Return (X, Y) of the center of cell containing provided text 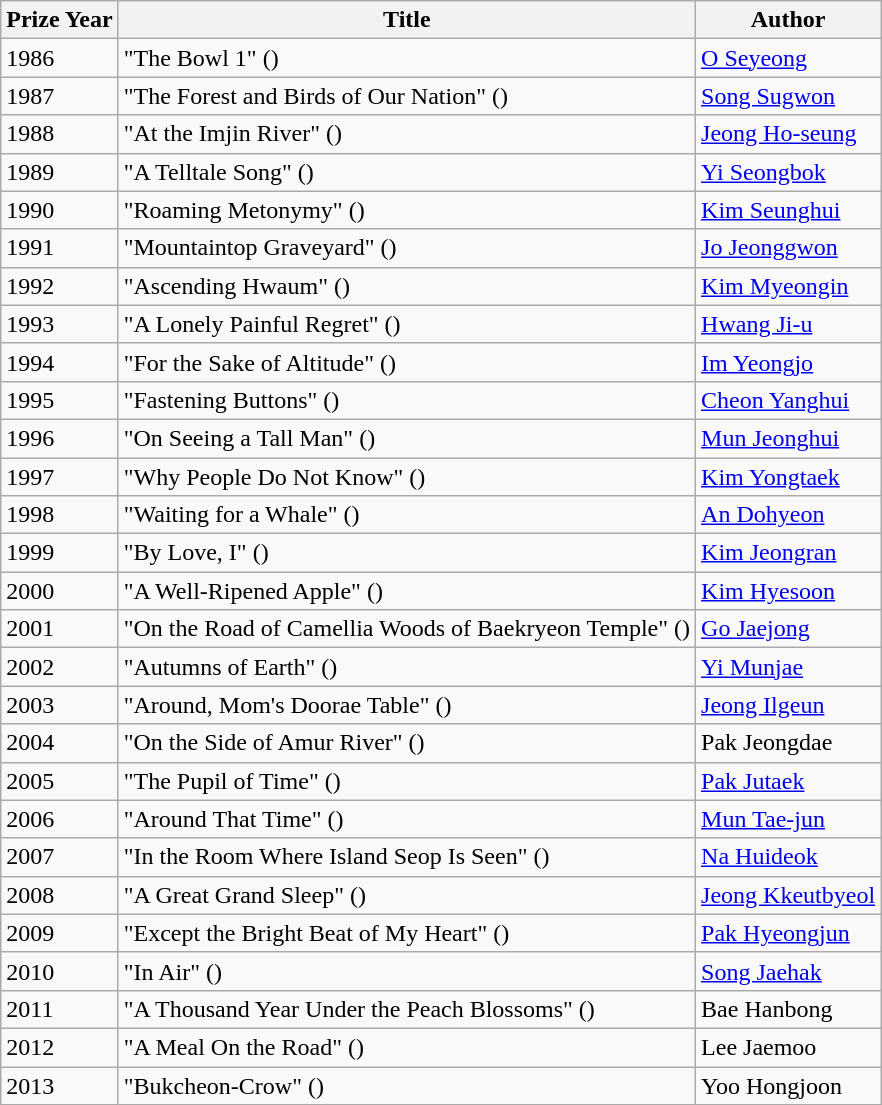
2008 (60, 895)
2000 (60, 591)
"A Thousand Year Under the Peach Blossoms" () (406, 1009)
"Around That Time" () (406, 819)
"Waiting for a Whale" () (406, 515)
"Roaming Metonymy" () (406, 210)
"The Pupil of Time" () (406, 781)
2005 (60, 781)
1992 (60, 286)
"Autumns of Earth" () (406, 667)
"For the Sake of Altitude" () (406, 362)
Prize Year (60, 20)
Author (788, 20)
"At the Imjin River" () (406, 134)
1995 (60, 400)
1993 (60, 324)
Jeong Kkeutbyeol (788, 895)
1997 (60, 477)
1990 (60, 210)
2013 (60, 1085)
1996 (60, 438)
"Except the Bright Beat of My Heart" () (406, 933)
Yoo Hongjoon (788, 1085)
"The Forest and Birds of Our Nation" () (406, 96)
2010 (60, 971)
2004 (60, 743)
"Fastening Buttons" () (406, 400)
Im Yeongjo (788, 362)
Jeong Ho-seung (788, 134)
"By Love, I" () (406, 553)
"A Lonely Painful Regret" () (406, 324)
An Dohyeon (788, 515)
1986 (60, 58)
Pak Jeongdae (788, 743)
Mun Jeonghui (788, 438)
"In Air" () (406, 971)
Kim Seunghui (788, 210)
Kim Jeongran (788, 553)
Song Jaehak (788, 971)
1989 (60, 172)
Go Jaejong (788, 629)
Yi Munjae (788, 667)
"Ascending Hwaum" () (406, 286)
"Bukcheon-Crow" () (406, 1085)
"Mountaintop Graveyard" () (406, 248)
Kim Myeongin (788, 286)
2007 (60, 857)
Jeong Ilgeun (788, 705)
1998 (60, 515)
"Why People Do Not Know" () (406, 477)
Hwang Ji-u (788, 324)
"On the Road of Camellia Woods of Baekryeon Temple" () (406, 629)
"On the Side of Amur River" () (406, 743)
"A Great Grand Sleep" () (406, 895)
Bae Hanbong (788, 1009)
"The Bowl 1" () (406, 58)
2009 (60, 933)
"A Well-Ripened Apple" () (406, 591)
Kim Hyesoon (788, 591)
1988 (60, 134)
1999 (60, 553)
"In the Room Where Island Seop Is Seen" () (406, 857)
2011 (60, 1009)
Cheon Yanghui (788, 400)
Yi Seongbok (788, 172)
1991 (60, 248)
Title (406, 20)
"Around, Mom's Doorae Table" () (406, 705)
Pak Jutaek (788, 781)
2012 (60, 1047)
O Seyeong (788, 58)
"A Meal On the Road" () (406, 1047)
1994 (60, 362)
1987 (60, 96)
"A Telltale Song" () (406, 172)
Na Huideok (788, 857)
2002 (60, 667)
2003 (60, 705)
2001 (60, 629)
2006 (60, 819)
Jo Jeonggwon (788, 248)
Song Sugwon (788, 96)
Kim Yongtaek (788, 477)
Lee Jaemoo (788, 1047)
"On Seeing a Tall Man" () (406, 438)
Pak Hyeongjun (788, 933)
Mun Tae-jun (788, 819)
